Capture the cell that displays the provided text and extract its (X, Y) central coordinate. 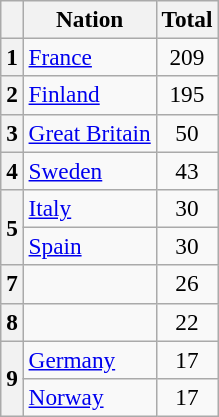
Norway (90, 397)
209 (187, 57)
Sweden (90, 170)
7 (12, 284)
Nation (90, 19)
195 (187, 95)
Spain (90, 246)
Great Britain (90, 133)
Finland (90, 95)
9 (12, 378)
Total (187, 19)
1 (12, 57)
Italy (90, 208)
5 (12, 227)
50 (187, 133)
43 (187, 170)
26 (187, 284)
4 (12, 170)
3 (12, 133)
Germany (90, 359)
22 (187, 322)
8 (12, 322)
France (90, 57)
2 (12, 95)
